From the cell containing the given text, extract its center point as (x, y) coordinate. 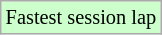
Fastest session lap (81, 17)
